Identify which cell holds the provided text, then report its (X, Y) central coordinate. 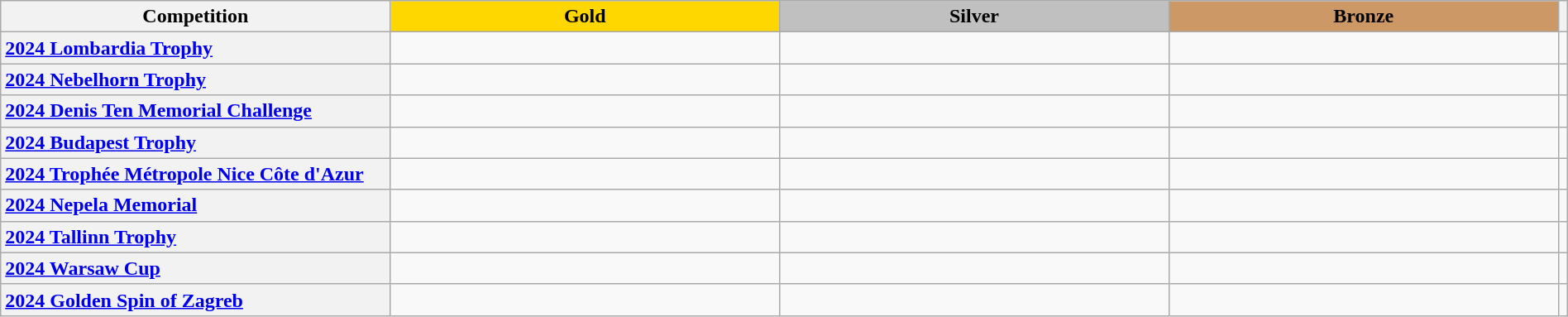
2024 Warsaw Cup (195, 268)
2024 Budapest Trophy (195, 142)
Bronze (1363, 17)
2024 Lombardia Trophy (195, 48)
2024 Denis Ten Memorial Challenge (195, 111)
2024 Trophée Métropole Nice Côte d'Azur (195, 174)
2024 Golden Spin of Zagreb (195, 300)
Gold (586, 17)
2024 Nebelhorn Trophy (195, 79)
Competition (195, 17)
Silver (974, 17)
2024 Nepela Memorial (195, 205)
2024 Tallinn Trophy (195, 237)
